Provide the (X, Y) coordinate of the cell's center where the given text is located.  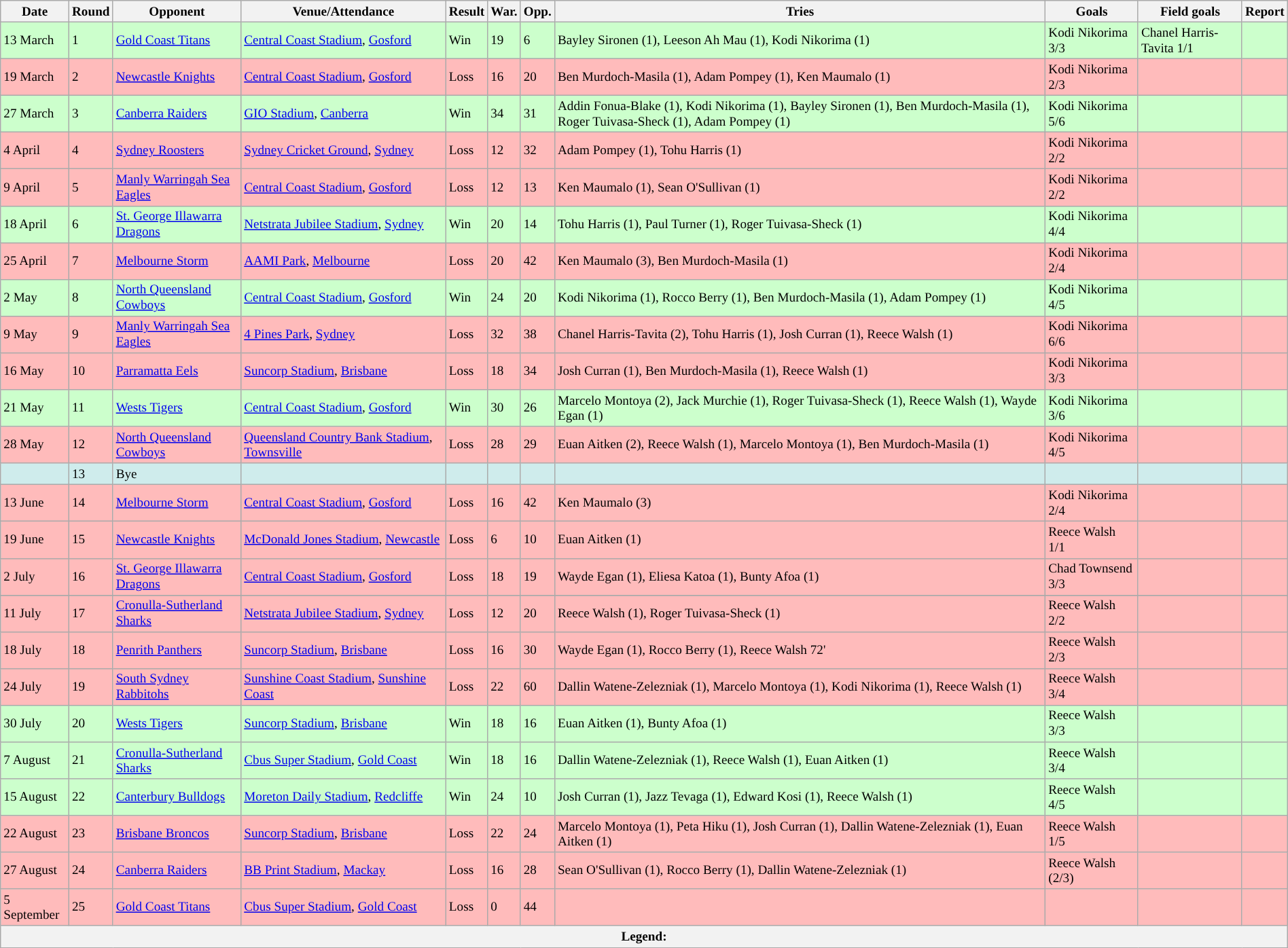
11 July (35, 613)
Sunshine Coast Stadium, Sunshine Coast (344, 687)
22 August (35, 834)
Marcelo Montoya (2), Jack Murchie (1), Roger Tuivasa-Sheck (1), Reece Walsh (1), Wayde Egan (1) (800, 408)
AAMI Park, Melbourne (344, 261)
27 March (35, 113)
Opponent (177, 12)
Reece Walsh 4/5 (1092, 797)
Reece Walsh 3/3 (1092, 723)
Tries (800, 12)
Field goals (1190, 12)
Reece Walsh 2/3 (1092, 650)
Bayley Sironen (1), Leeson Ah Mau (1), Kodi Nikorima (1) (800, 40)
18 April (35, 224)
Sydney Cricket Ground, Sydney (344, 151)
Chanel Harris-Tavita (2), Tohu Harris (1), Josh Curran (1), Reece Walsh (1) (800, 334)
Result (466, 12)
21 May (35, 408)
38 (537, 334)
7 August (35, 760)
Wayde Egan (1), Eliesa Katoa (1), Bunty Afoa (1) (800, 577)
13 March (35, 40)
26 (537, 408)
Marcelo Montoya (1), Peta Hiku (1), Josh Curran (1), Dallin Watene-Zelezniak (1), Euan Aitken (1) (800, 834)
17 (91, 613)
7 (91, 261)
Euan Aitken (2), Reece Walsh (1), Marcelo Montoya (1), Ben Murdoch-Masila (1) (800, 445)
Report (1265, 12)
27 August (35, 871)
0 (504, 907)
Chanel Harris-Tavita 1/1 (1190, 40)
5 (91, 187)
19 June (35, 540)
Sean O'Sullivan (1), Rocco Berry (1), Dallin Watene-Zelezniak (1) (800, 871)
5 September (35, 907)
4 (91, 151)
Kodi Nikorima 6/6 (1092, 334)
28 May (35, 445)
1 (91, 40)
Wayde Egan (1), Rocco Berry (1), Reece Walsh 72' (800, 650)
8 (91, 297)
War. (504, 12)
29 (537, 445)
Josh Curran (1), Ben Murdoch-Masila (1), Reece Walsh (1) (800, 371)
Addin Fonua-Blake (1), Kodi Nikorima (1), Bayley Sironen (1), Ben Murdoch-Masila (1), Roger Tuivasa-Sheck (1), Adam Pompey (1) (800, 113)
Ken Maumalo (3) (800, 503)
25 (91, 907)
18 July (35, 650)
Round (91, 12)
Queensland Country Bank Stadium, Townsville (344, 445)
Reece Walsh (2/3) (1092, 871)
Euan Aitken (1) (800, 540)
15 August (35, 797)
Kodi Nikorima 3/6 (1092, 408)
Penrith Panthers (177, 650)
Ken Maumalo (1), Sean O'Sullivan (1) (800, 187)
Ben Murdoch-Masila (1), Adam Pompey (1), Ken Maumalo (1) (800, 77)
Euan Aitken (1), Bunty Afoa (1) (800, 723)
Kodi Nikorima 2/3 (1092, 77)
Dallin Watene-Zelezniak (1), Reece Walsh (1), Euan Aitken (1) (800, 760)
Brisbane Broncos (177, 834)
9 (91, 334)
Josh Curran (1), Jazz Tevaga (1), Edward Kosi (1), Reece Walsh (1) (800, 797)
McDonald Jones Stadium, Newcastle (344, 540)
44 (537, 907)
Date (35, 12)
Reece Walsh 2/2 (1092, 613)
Legend: (644, 936)
Kodi Nikorima 4/4 (1092, 224)
Tohu Harris (1), Paul Turner (1), Roger Tuivasa-Sheck (1) (800, 224)
9 April (35, 187)
15 (91, 540)
16 May (35, 371)
2 May (35, 297)
Kodi Nikorima (1), Rocco Berry (1), Ben Murdoch-Masila (1), Adam Pompey (1) (800, 297)
3 (91, 113)
4 April (35, 151)
11 (91, 408)
9 May (35, 334)
13 June (35, 503)
25 April (35, 261)
4 Pines Park, Sydney (344, 334)
Moreton Daily Stadium, Redcliffe (344, 797)
BB Print Stadium, Mackay (344, 871)
Canterbury Bulldogs (177, 797)
Reece Walsh 1/1 (1092, 540)
GIO Stadium, Canberra (344, 113)
Kodi Nikorima 5/6 (1092, 113)
Chad Townsend 3/3 (1092, 577)
2 (91, 77)
Goals (1092, 12)
Parramatta Eels (177, 371)
Venue/Attendance (344, 12)
Sydney Roosters (177, 151)
Opp. (537, 12)
23 (91, 834)
24 July (35, 687)
Bye (177, 474)
Adam Pompey (1), Tohu Harris (1) (800, 151)
Reece Walsh (1), Roger Tuivasa-Sheck (1) (800, 613)
2 July (35, 577)
Ken Maumalo (3), Ben Murdoch-Masila (1) (800, 261)
Dallin Watene-Zelezniak (1), Marcelo Montoya (1), Kodi Nikorima (1), Reece Walsh (1) (800, 687)
31 (537, 113)
21 (91, 760)
South Sydney Rabbitohs (177, 687)
30 July (35, 723)
19 March (35, 77)
Reece Walsh 1/5 (1092, 834)
60 (537, 687)
